Provide the (x, y) coordinate of the cell's center where the given text is located.  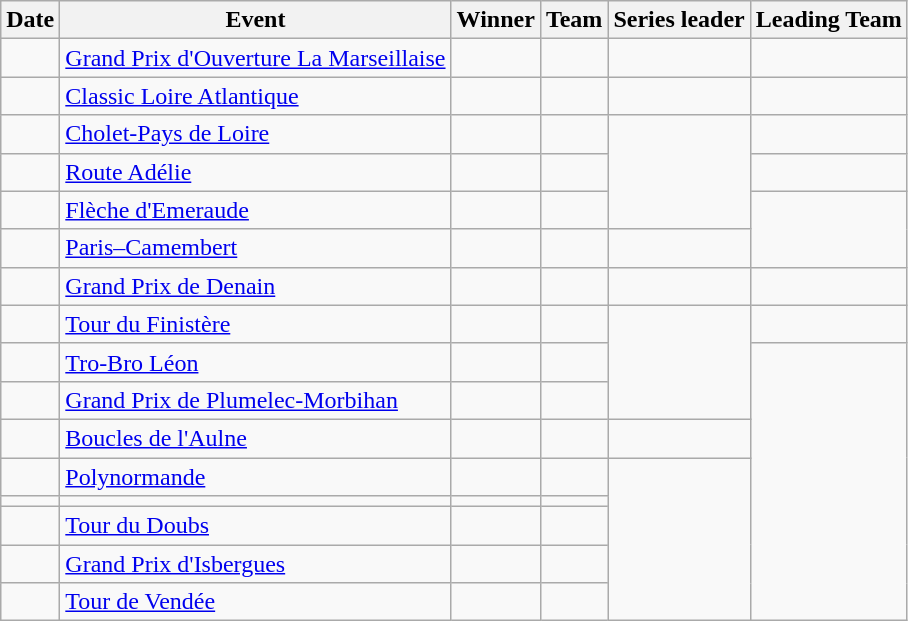
Grand Prix de Denain (256, 286)
Grand Prix d'Isbergues (256, 564)
Grand Prix de Plumelec-Morbihan (256, 400)
Tro-Bro Léon (256, 362)
Tour du Doubs (256, 526)
Team (574, 20)
Date (30, 20)
Paris–Camembert (256, 248)
Flèche d'Emeraude (256, 210)
Tour du Finistère (256, 324)
Leading Team (828, 20)
Classic Loire Atlantique (256, 96)
Route Adélie (256, 172)
Cholet-Pays de Loire (256, 134)
Grand Prix d'Ouverture La Marseillaise (256, 58)
Event (256, 20)
Series leader (679, 20)
Tour de Vendée (256, 602)
Polynormande (256, 477)
Winner (496, 20)
Boucles de l'Aulne (256, 438)
